Detect which cell encompasses the target text, then output its (X, Y) center coordinate. 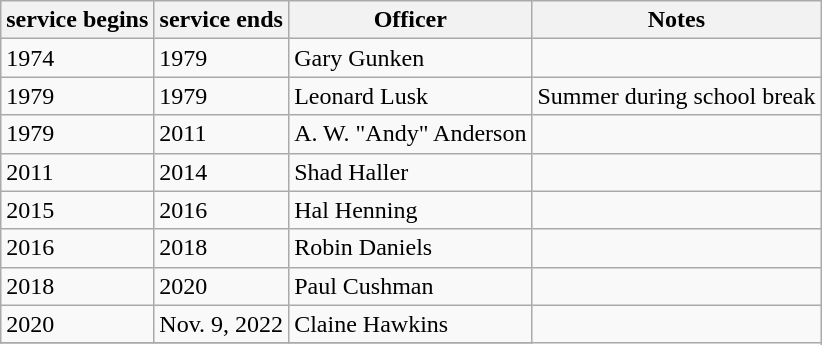
Nov. 9, 2022 (222, 324)
Officer (410, 20)
service begins (78, 20)
Notes (676, 20)
Leonard Lusk (410, 96)
2015 (78, 210)
2014 (222, 172)
A. W. "Andy" Anderson (410, 134)
Gary Gunken (410, 58)
Hal Henning (410, 210)
Paul Cushman (410, 286)
Summer during school break (676, 96)
Robin Daniels (410, 248)
service ends (222, 20)
Shad Haller (410, 172)
Claine Hawkins (410, 324)
1974 (78, 58)
